Search for the cell housing the specified text and yield its (x, y) center coordinate. 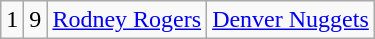
Rodney Rogers (127, 20)
9 (36, 20)
Denver Nuggets (291, 20)
1 (12, 20)
